For the text-containing cell, return its midpoint in [x, y] coordinate format. 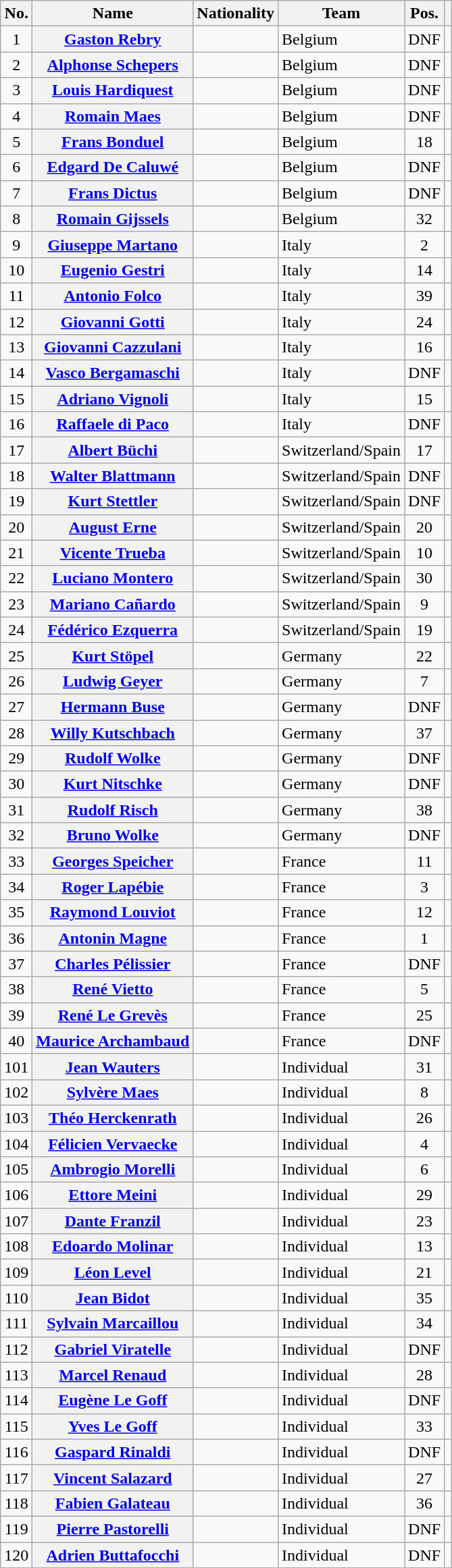
Charles Pélissier [113, 964]
115 [16, 1426]
Marcel Renaud [113, 1375]
Adrien Buttafocchi [113, 1555]
Rudolf Risch [113, 810]
René Vietto [113, 990]
Léon Level [113, 1272]
Name [113, 13]
Adriano Vignoli [113, 399]
117 [16, 1478]
111 [16, 1324]
112 [16, 1349]
Gaspard Rinaldi [113, 1452]
Pos. [424, 13]
August Erne [113, 527]
Fédérico Ezquerra [113, 630]
Raffaele di Paco [113, 425]
Giuseppe Martano [113, 244]
109 [16, 1272]
Frans Dictus [113, 193]
101 [16, 1066]
Edoardo Molinar [113, 1247]
116 [16, 1452]
120 [16, 1555]
103 [16, 1118]
104 [16, 1144]
Antonio Folco [113, 296]
Gabriel Viratelle [113, 1349]
Alphonse Schepers [113, 65]
40 [16, 1041]
Romain Maes [113, 116]
118 [16, 1503]
No. [16, 13]
Ludwig Geyer [113, 681]
Eugène Le Goff [113, 1401]
Rudolf Wolke [113, 759]
Team [342, 13]
Kurt Nitschke [113, 784]
René Le Grevès [113, 1015]
Dante Franzil [113, 1221]
102 [16, 1092]
Giovanni Cazzulani [113, 348]
Kurt Stettler [113, 502]
Bruno Wolke [113, 836]
108 [16, 1247]
Maurice Archambaud [113, 1041]
Sylvère Maes [113, 1092]
Sylvain Marcaillou [113, 1324]
Théo Herckenrath [113, 1118]
Jean Bidot [113, 1298]
Luciano Montero [113, 578]
113 [16, 1375]
Vincent Salazard [113, 1478]
Nationality [236, 13]
Kurt Stöpel [113, 655]
Hermann Buse [113, 707]
114 [16, 1401]
Ettore Meini [113, 1195]
Vicente Trueba [113, 553]
Jean Wauters [113, 1066]
107 [16, 1221]
Pierre Pastorelli [113, 1529]
105 [16, 1170]
Roger Lapébie [113, 887]
Willy Kutschbach [113, 732]
106 [16, 1195]
Giovanni Gotti [113, 322]
Edgard De Caluwé [113, 167]
119 [16, 1529]
Romain Gijssels [113, 219]
Eugenio Gestri [113, 270]
Walter Blattmann [113, 476]
Raymond Louviot [113, 913]
Frans Bonduel [113, 142]
Fabien Galateau [113, 1503]
Louis Hardiquest [113, 90]
Antonin Magne [113, 938]
Vasco Bergamaschi [113, 373]
Gaston Rebry [113, 39]
Yves Le Goff [113, 1426]
Albert Büchi [113, 450]
Georges Speicher [113, 861]
Ambrogio Morelli [113, 1170]
Félicien Vervaecke [113, 1144]
110 [16, 1298]
Mariano Cañardo [113, 604]
